From the cell containing the given text, extract its center point as (X, Y) coordinate. 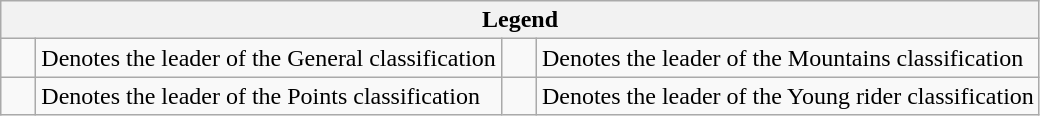
Legend (520, 20)
Denotes the leader of the Points classification (269, 96)
Denotes the leader of the Young rider classification (788, 96)
Denotes the leader of the Mountains classification (788, 58)
Denotes the leader of the General classification (269, 58)
